Detect which cell encompasses the target text, then output its [X, Y] center coordinate. 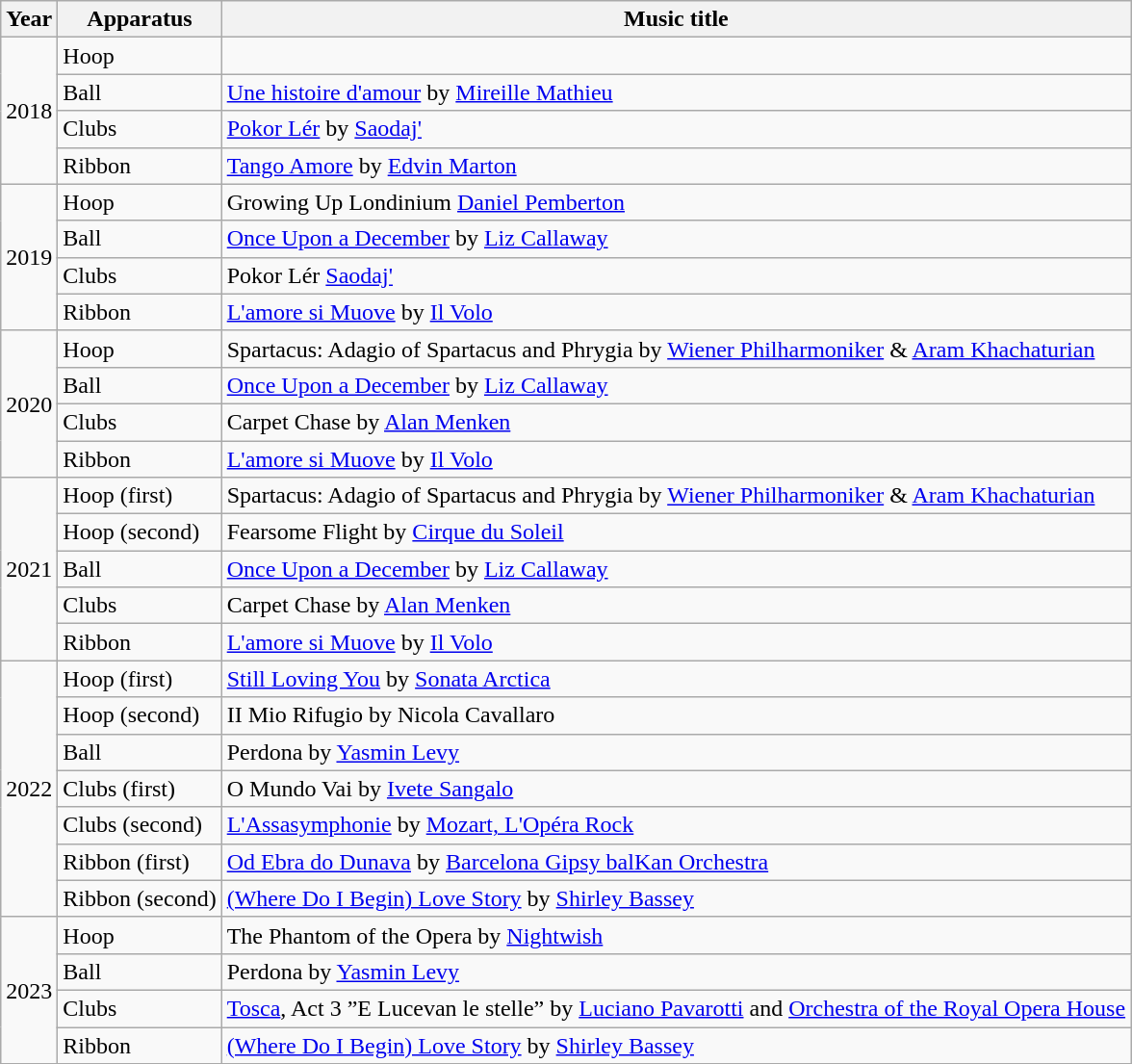
Clubs (first) [140, 789]
Ribbon (first) [140, 862]
2023 [29, 990]
Une histoire d'amour by Mireille Mathieu [676, 92]
2021 [29, 569]
Od Ebra do Dunava by Barcelona Gipsy balKan Orchestra [676, 862]
Apparatus [140, 19]
The Phantom of the Opera by Nightwish [676, 935]
Growing Up Londinium Daniel Pemberton [676, 202]
Music title [676, 19]
Clubs (second) [140, 825]
2022 [29, 789]
Year [29, 19]
Ribbon (second) [140, 898]
Tango Amore by Edvin Marton [676, 166]
Tosca, Act 3 ”E Lucevan le stelle” by Luciano Pavarotti and Orchestra of the Royal Opera House [676, 1008]
2019 [29, 257]
Fearsome Flight by Cirque du Soleil [676, 532]
L'Assasymphonie by Mozart, L'Opéra Rock [676, 825]
O Mundo Vai by Ivete Sangalo [676, 789]
2018 [29, 111]
Pokor Lér by Saodaj' [676, 129]
2020 [29, 403]
II Mio Rifugio by Nicola Cavallaro [676, 715]
Still Loving You by Sonata Arctica [676, 679]
Pokor Lér Saodaj' [676, 275]
